Identify which cell holds the provided text, then report its (x, y) central coordinate. 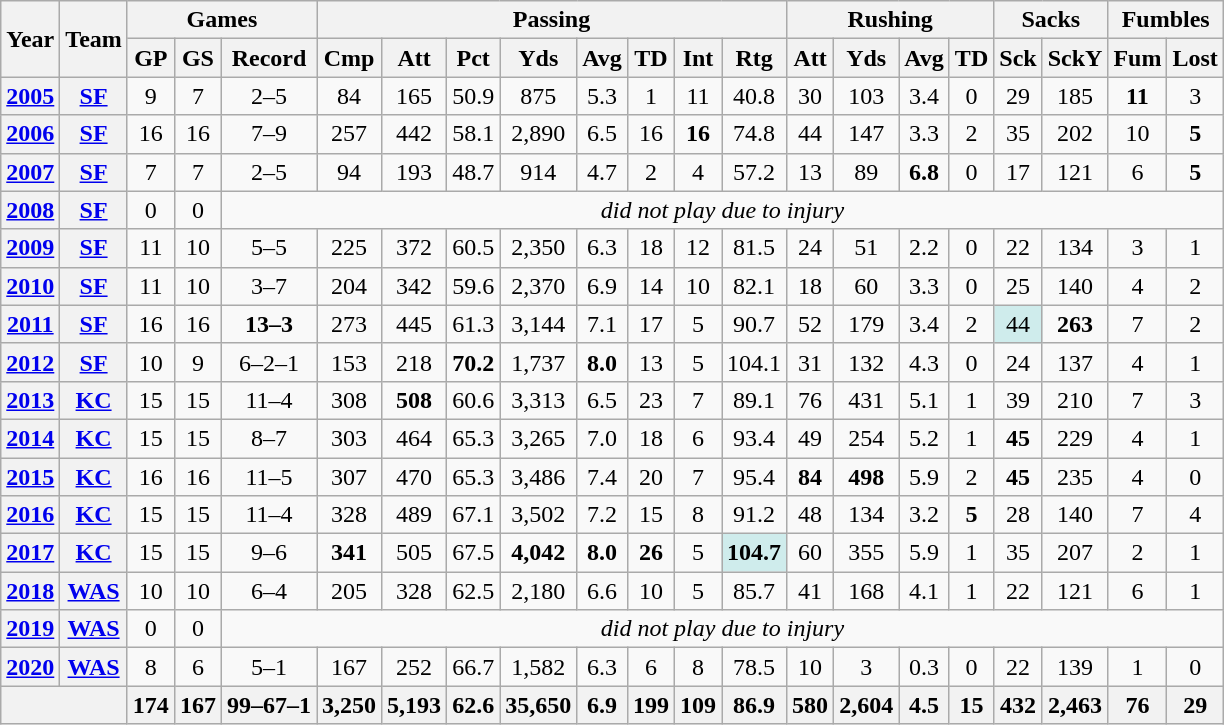
2015 (30, 477)
7.2 (602, 515)
6.8 (924, 172)
307 (350, 477)
90.7 (754, 324)
508 (414, 400)
2010 (30, 286)
GP (150, 58)
95.4 (754, 477)
303 (350, 438)
2,370 (538, 286)
1,582 (538, 667)
60.6 (474, 400)
580 (810, 705)
4.5 (924, 705)
Games (222, 20)
6–2–1 (268, 362)
93.4 (754, 438)
2018 (30, 591)
13–3 (268, 324)
2011 (30, 324)
Record (268, 58)
263 (1075, 324)
4.3 (924, 362)
Team (94, 39)
4.1 (924, 591)
442 (414, 134)
74.8 (754, 134)
185 (1075, 96)
Sacks (1051, 20)
3.2 (924, 515)
104.7 (754, 553)
4,042 (538, 553)
2019 (30, 629)
445 (414, 324)
229 (1075, 438)
62.5 (474, 591)
2,890 (538, 134)
372 (414, 248)
3,502 (538, 515)
2009 (30, 248)
Fum (1138, 58)
355 (866, 553)
273 (350, 324)
3,486 (538, 477)
Rtg (754, 58)
51 (866, 248)
342 (414, 286)
82.1 (754, 286)
257 (350, 134)
3,313 (538, 400)
57.2 (754, 172)
48 (810, 515)
Lost (1195, 58)
66.7 (474, 667)
109 (698, 705)
2,180 (538, 591)
0.3 (924, 667)
6.6 (602, 591)
6–4 (268, 591)
5.2 (924, 438)
341 (350, 553)
218 (414, 362)
2006 (30, 134)
489 (414, 515)
254 (866, 438)
2005 (30, 96)
89.1 (754, 400)
67.5 (474, 553)
132 (866, 362)
12 (698, 248)
50.9 (474, 96)
14 (650, 286)
9–6 (268, 553)
2017 (30, 553)
Rushing (890, 20)
49 (810, 438)
3–7 (268, 286)
252 (414, 667)
40.8 (754, 96)
205 (350, 591)
5,193 (414, 705)
11–5 (268, 477)
Fumbles (1166, 20)
104.1 (754, 362)
3,265 (538, 438)
505 (414, 553)
23 (650, 400)
2,604 (866, 705)
48.7 (474, 172)
464 (414, 438)
99–67–1 (268, 705)
52 (810, 324)
498 (866, 477)
Int (698, 58)
20 (650, 477)
147 (866, 134)
Year (30, 39)
2,463 (1075, 705)
89 (866, 172)
1,737 (538, 362)
8–7 (268, 438)
25 (1018, 286)
7.4 (602, 477)
GS (198, 58)
31 (810, 362)
2.2 (924, 248)
7.1 (602, 324)
202 (1075, 134)
153 (350, 362)
59.6 (474, 286)
174 (150, 705)
2020 (30, 667)
3,250 (350, 705)
SckY (1075, 58)
431 (866, 400)
2,350 (538, 248)
58.1 (474, 134)
5–1 (268, 667)
5.3 (602, 96)
41 (810, 591)
91.2 (754, 515)
39 (1018, 400)
78.5 (754, 667)
62.6 (474, 705)
28 (1018, 515)
Pct (474, 58)
94 (350, 172)
85.7 (754, 591)
235 (1075, 477)
2016 (30, 515)
81.5 (754, 248)
165 (414, 96)
137 (1075, 362)
Sck (1018, 58)
2013 (30, 400)
61.3 (474, 324)
2014 (30, 438)
2007 (30, 172)
70.2 (474, 362)
308 (350, 400)
Passing (552, 20)
207 (1075, 553)
5.1 (924, 400)
7–9 (268, 134)
86.9 (754, 705)
139 (1075, 667)
179 (866, 324)
875 (538, 96)
2008 (30, 210)
470 (414, 477)
4.7 (602, 172)
26 (650, 553)
7.0 (602, 438)
204 (350, 286)
Cmp (350, 58)
914 (538, 172)
199 (650, 705)
67.1 (474, 515)
2012 (30, 362)
210 (1075, 400)
225 (350, 248)
193 (414, 172)
3,144 (538, 324)
60.5 (474, 248)
30 (810, 96)
103 (866, 96)
168 (866, 591)
432 (1018, 705)
5–5 (268, 248)
35,650 (538, 705)
